Return the (X, Y) coordinate for the center point of the cell that contains the specified text.  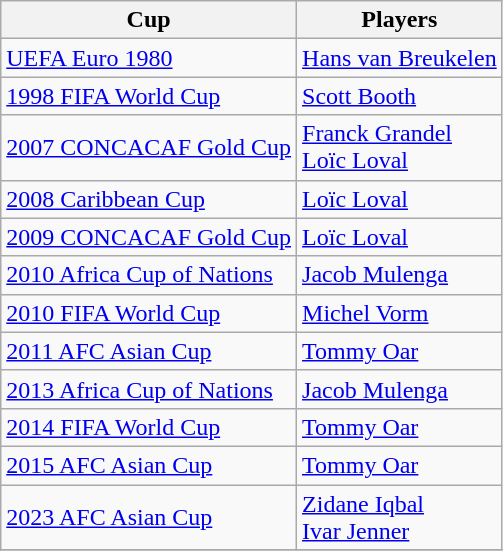
2008 Caribbean Cup (149, 199)
Zidane Iqbal Ivar Jenner (400, 516)
2010 Africa Cup of Nations (149, 275)
Scott Booth (400, 96)
2011 AFC Asian Cup (149, 351)
Hans van Breukelen (400, 58)
Michel Vorm (400, 313)
1998 FIFA World Cup (149, 96)
2009 CONCACAF Gold Cup (149, 237)
2015 AFC Asian Cup (149, 465)
2013 Africa Cup of Nations (149, 389)
2010 FIFA World Cup (149, 313)
Cup (149, 20)
2023 AFC Asian Cup (149, 516)
2014 FIFA World Cup (149, 427)
UEFA Euro 1980 (149, 58)
2007 CONCACAF Gold Cup (149, 148)
Franck Grandel Loïc Loval (400, 148)
Players (400, 20)
